Detect which cell encompasses the target text, then output its [x, y] center coordinate. 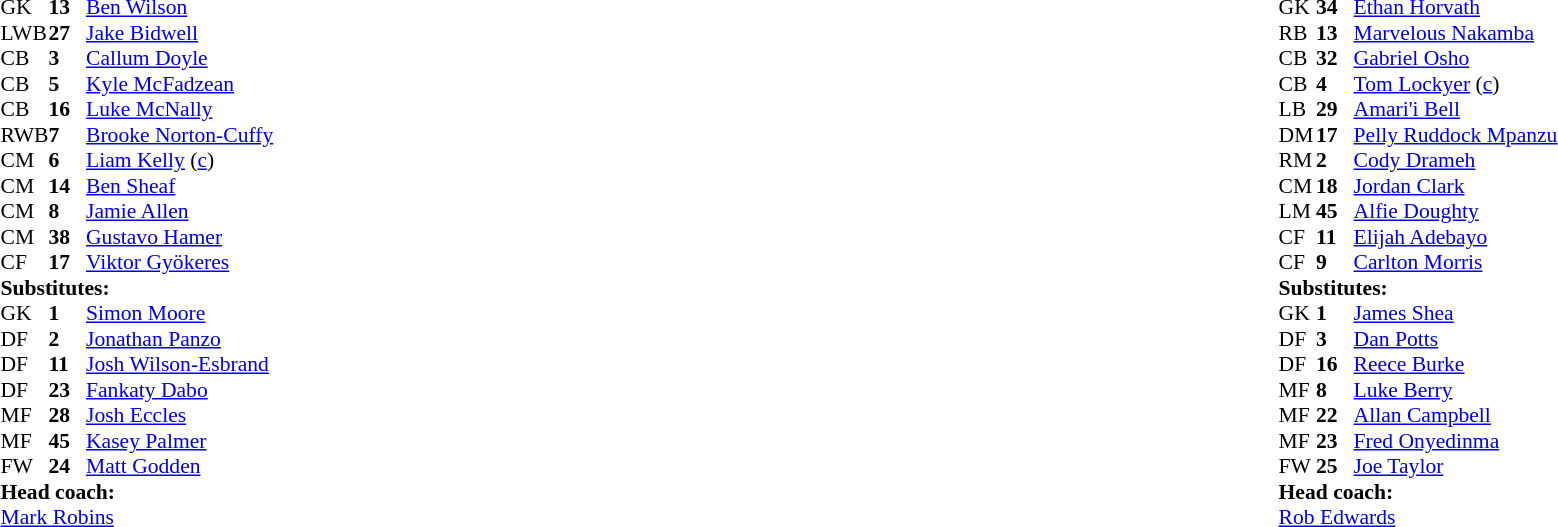
5 [67, 84]
RB [1298, 33]
Tom Lockyer (c) [1456, 84]
27 [67, 33]
Reece Burke [1456, 365]
Dan Potts [1456, 339]
Jonathan Panzo [180, 339]
13 [1335, 33]
14 [67, 186]
Marvelous Nakamba [1456, 33]
Viktor Gyökeres [180, 263]
Callum Doyle [180, 59]
Elijah Adebayo [1456, 237]
38 [67, 237]
22 [1335, 415]
Jake Bidwell [180, 33]
4 [1335, 84]
Kyle McFadzean [180, 84]
LWB [24, 33]
Cody Drameh [1456, 161]
LB [1298, 109]
Luke McNally [180, 109]
James Shea [1456, 313]
Joe Taylor [1456, 467]
RWB [24, 135]
Luke Berry [1456, 390]
18 [1335, 186]
29 [1335, 109]
Amari'i Bell [1456, 109]
Ben Sheaf [180, 186]
Brooke Norton-Cuffy [180, 135]
DM [1298, 135]
Allan Campbell [1456, 415]
Josh Eccles [180, 415]
Kasey Palmer [180, 441]
Jordan Clark [1456, 186]
Gustavo Hamer [180, 237]
9 [1335, 263]
LM [1298, 211]
6 [67, 161]
Carlton Morris [1456, 263]
Liam Kelly (c) [180, 161]
Fankaty Dabo [180, 390]
Simon Moore [180, 313]
Fred Onyedinma [1456, 441]
Alfie Doughty [1456, 211]
Matt Godden [180, 467]
Pelly Ruddock Mpanzu [1456, 135]
25 [1335, 467]
7 [67, 135]
Gabriel Osho [1456, 59]
Josh Wilson-Esbrand [180, 365]
24 [67, 467]
32 [1335, 59]
28 [67, 415]
Jamie Allen [180, 211]
RM [1298, 161]
